Return [x, y] of the center of cell containing provided text 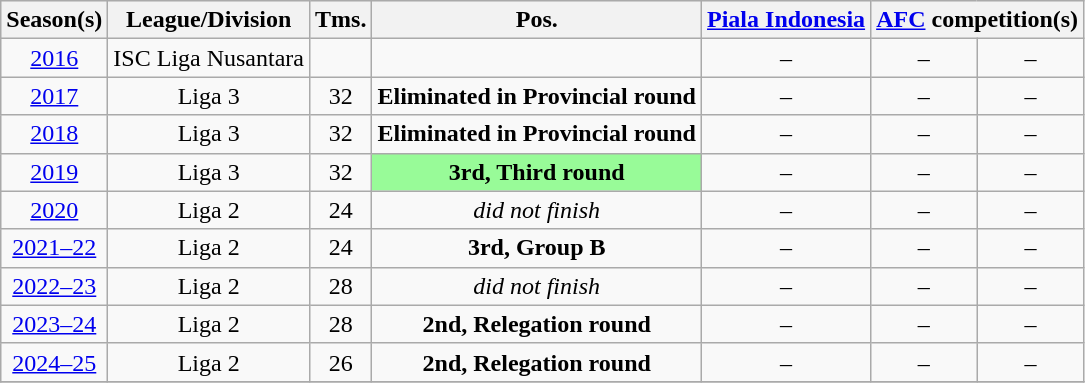
AFC competition(s) [978, 20]
ISC Liga Nusantara [209, 58]
Season(s) [54, 20]
2020 [54, 210]
3rd, Third round [537, 172]
26 [341, 362]
3rd, Group B [537, 248]
2023–24 [54, 324]
2017 [54, 96]
Tms. [341, 20]
Pos. [537, 20]
2016 [54, 58]
2019 [54, 172]
Piala Indonesia [786, 20]
2022–23 [54, 286]
2024–25 [54, 362]
2018 [54, 134]
League/Division [209, 20]
2021–22 [54, 248]
